Capture the cell that displays the provided text and extract its (x, y) central coordinate. 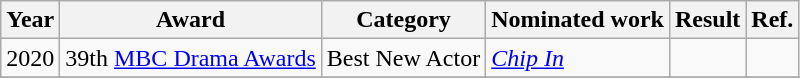
Nominated work (578, 20)
Result (707, 20)
Best New Actor (403, 58)
Chip In (578, 58)
2020 (30, 58)
Ref. (772, 20)
Award (191, 20)
39th MBC Drama Awards (191, 58)
Category (403, 20)
Year (30, 20)
